For the text-containing cell, return its midpoint in (X, Y) coordinate format. 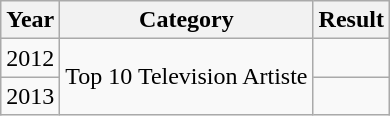
Category (186, 20)
2012 (30, 58)
Top 10 Television Artiste (186, 77)
Year (30, 20)
Result (351, 20)
2013 (30, 96)
